Output the [x, y] coordinate of the center of the cell containing the given text.  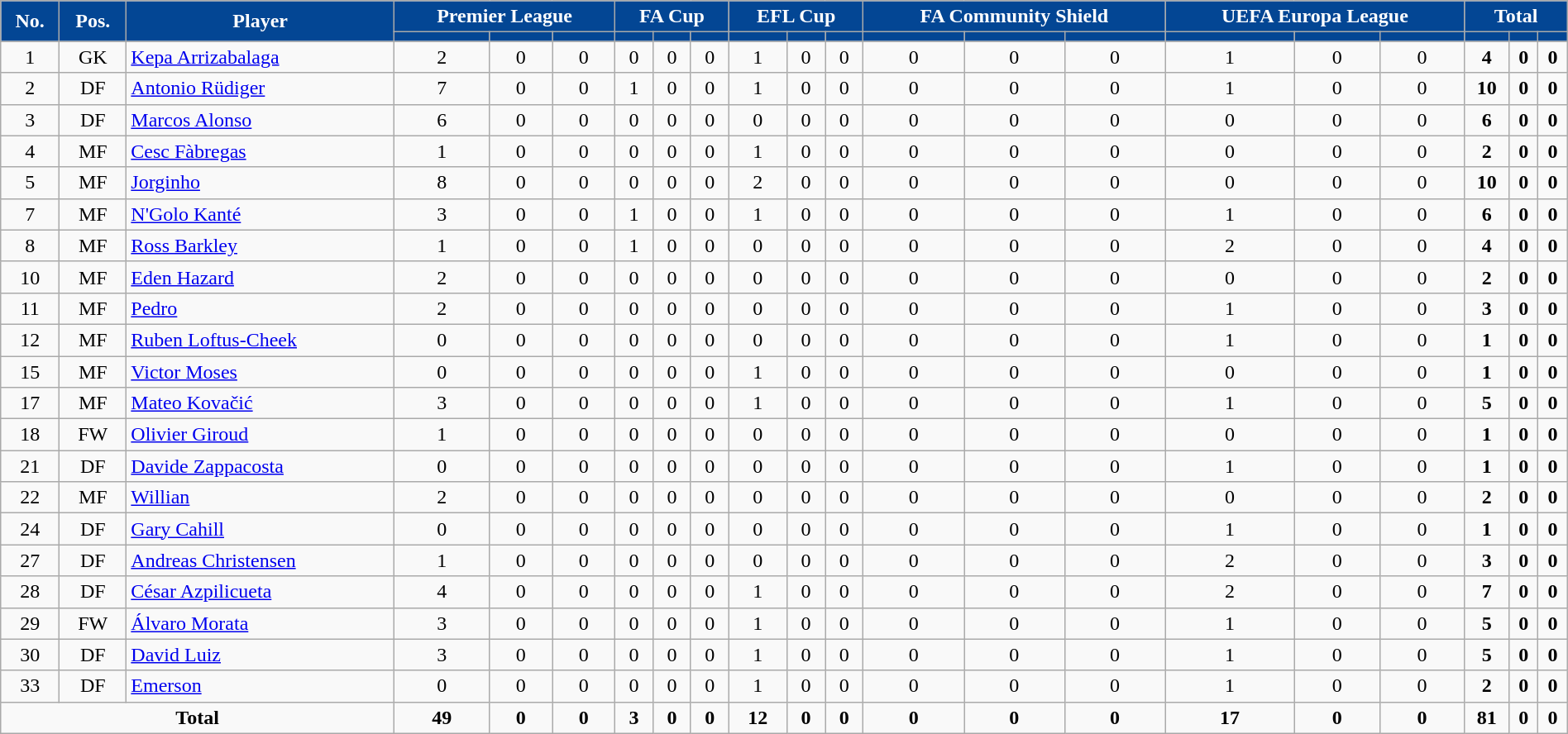
UEFA Europa League [1315, 17]
Marcos Alonso [261, 120]
33 [30, 686]
Antonio Rüdiger [261, 88]
Ross Barkley [261, 245]
FA Community Shield [1014, 17]
Olivier Giroud [261, 435]
18 [30, 435]
Kepa Arrizabalaga [261, 57]
15 [30, 371]
30 [30, 655]
Cesc Fàbregas [261, 151]
David Luiz [261, 655]
Premier League [504, 17]
27 [30, 560]
No. [30, 21]
EFL Cup [796, 17]
César Azpilicueta [261, 592]
81 [1487, 717]
Andreas Christensen [261, 560]
FA Cup [672, 17]
Álvaro Morata [261, 623]
28 [30, 592]
Pedro [261, 308]
22 [30, 498]
Davide Zappacosta [261, 466]
Jorginho [261, 183]
24 [30, 529]
N'Golo Kanté [261, 214]
Ruben Loftus-Cheek [261, 340]
GK [93, 57]
Emerson [261, 686]
Eden Hazard [261, 277]
Gary Cahill [261, 529]
Player [261, 21]
Willian [261, 498]
49 [442, 717]
Victor Moses [261, 371]
21 [30, 466]
Mateo Kovačić [261, 403]
29 [30, 623]
11 [30, 308]
Pos. [93, 21]
